Locate the cell with the specified text and output its (X, Y) center coordinate. 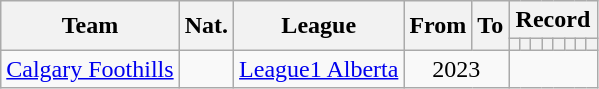
Record (553, 20)
2023 (456, 69)
Team (90, 26)
League1 Alberta (319, 69)
Nat. (206, 26)
Calgary Foothills (90, 69)
To (490, 26)
League (319, 26)
From (438, 26)
